Pinpoint the cell where the given text exists, returning its [x, y] midpoint coordinate. 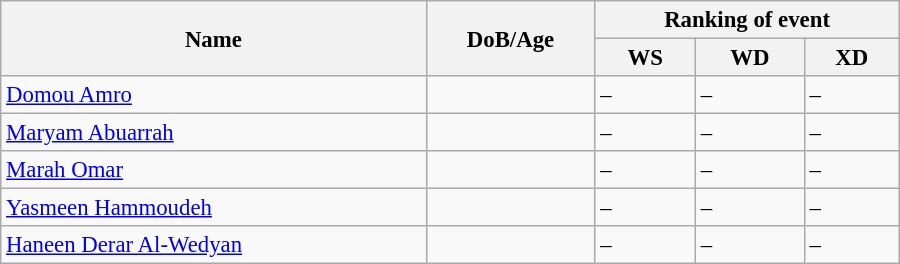
Maryam Abuarrah [214, 133]
XD [852, 58]
Ranking of event [747, 20]
WS [646, 58]
Haneen Derar Al-Wedyan [214, 245]
Marah Omar [214, 170]
DoB/Age [510, 38]
WD [750, 58]
Name [214, 38]
Domou Amro [214, 95]
Yasmeen Hammoudeh [214, 208]
